Return the (X, Y) coordinate for the center point of the cell that contains the specified text.  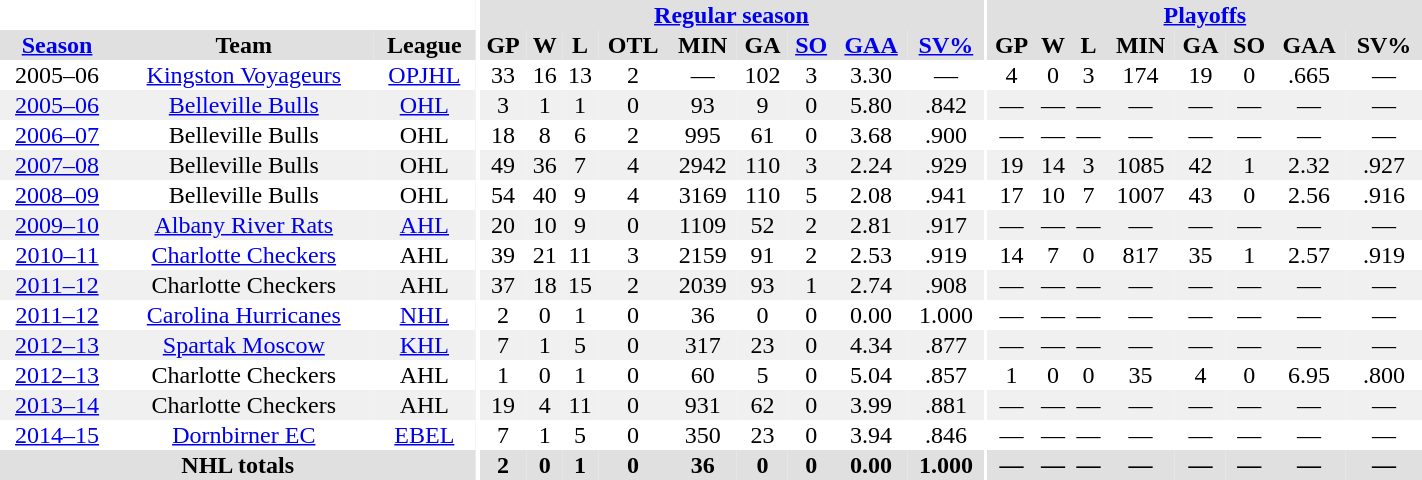
2013–14 (57, 405)
91 (762, 255)
2.53 (871, 255)
102 (762, 75)
1007 (1140, 195)
2006–07 (57, 135)
43 (1200, 195)
2010–11 (57, 255)
52 (762, 225)
.800 (1384, 375)
1109 (702, 225)
2.74 (871, 285)
995 (702, 135)
EBEL (424, 435)
42 (1200, 165)
.842 (946, 105)
.900 (946, 135)
2.56 (1309, 195)
2009–10 (57, 225)
13 (580, 75)
931 (702, 405)
39 (503, 255)
2007–08 (57, 165)
2942 (702, 165)
20 (503, 225)
2008–09 (57, 195)
.916 (1384, 195)
2.24 (871, 165)
NHL totals (238, 465)
3.68 (871, 135)
Playoffs (1205, 15)
Kingston Voyageurs (244, 75)
2.32 (1309, 165)
Dornbirner EC (244, 435)
.929 (946, 165)
317 (702, 345)
Season (57, 45)
62 (762, 405)
16 (544, 75)
.908 (946, 285)
17 (1012, 195)
3.30 (871, 75)
4.34 (871, 345)
2159 (702, 255)
2.08 (871, 195)
.665 (1309, 75)
NHL (424, 315)
.917 (946, 225)
3.99 (871, 405)
Carolina Hurricanes (244, 315)
21 (544, 255)
6 (580, 135)
.877 (946, 345)
.846 (946, 435)
15 (580, 285)
Team (244, 45)
.927 (1384, 165)
2.57 (1309, 255)
3.94 (871, 435)
40 (544, 195)
8 (544, 135)
1085 (1140, 165)
33 (503, 75)
2039 (702, 285)
3169 (702, 195)
.881 (946, 405)
OPJHL (424, 75)
League (424, 45)
5.04 (871, 375)
37 (503, 285)
49 (503, 165)
.941 (946, 195)
KHL (424, 345)
817 (1140, 255)
OTL (633, 45)
54 (503, 195)
61 (762, 135)
60 (702, 375)
174 (1140, 75)
Spartak Moscow (244, 345)
2.81 (871, 225)
350 (702, 435)
5.80 (871, 105)
6.95 (1309, 375)
Regular season (732, 15)
.857 (946, 375)
2014–15 (57, 435)
Albany River Rats (244, 225)
